Determine the (x, y) coordinate at the center of the cell enclosing the given text.  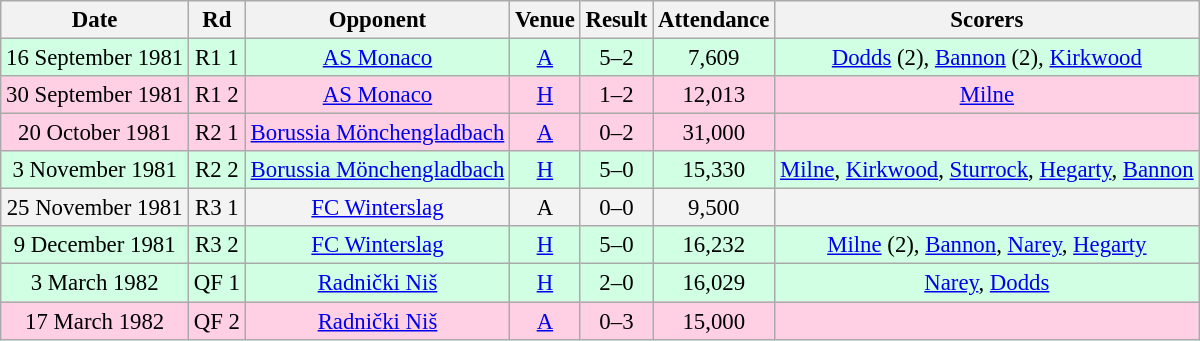
15,000 (714, 321)
Scorers (987, 20)
16 September 1981 (95, 58)
0–3 (616, 321)
Narey, Dodds (987, 283)
Milne, Kirkwood, Sturrock, Hegarty, Bannon (987, 170)
R2 1 (218, 133)
2–0 (616, 283)
Venue (546, 20)
0–0 (616, 208)
16,029 (714, 283)
5–2 (616, 58)
9,500 (714, 208)
Rd (218, 20)
16,232 (714, 245)
Dodds (2), Bannon (2), Kirkwood (987, 58)
Milne (987, 95)
20 October 1981 (95, 133)
17 March 1982 (95, 321)
R2 2 (218, 170)
Attendance (714, 20)
R1 1 (218, 58)
R3 2 (218, 245)
31,000 (714, 133)
R1 2 (218, 95)
Date (95, 20)
3 March 1982 (95, 283)
QF 2 (218, 321)
0–2 (616, 133)
7,609 (714, 58)
1–2 (616, 95)
9 December 1981 (95, 245)
Milne (2), Bannon, Narey, Hegarty (987, 245)
3 November 1981 (95, 170)
Opponent (377, 20)
25 November 1981 (95, 208)
R3 1 (218, 208)
15,330 (714, 170)
12,013 (714, 95)
QF 1 (218, 283)
Result (616, 20)
30 September 1981 (95, 95)
